Return the [X, Y] coordinate for the center point of the cell that contains the specified text.  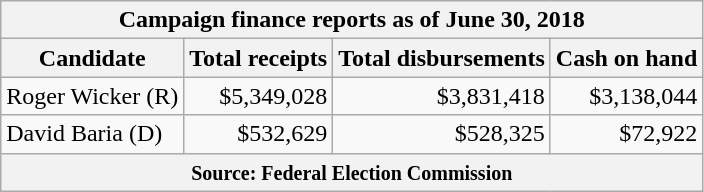
$5,349,028 [258, 96]
Roger Wicker (R) [92, 96]
David Baria (D) [92, 134]
Total disbursements [442, 58]
$528,325 [442, 134]
Candidate [92, 58]
$3,138,044 [626, 96]
Campaign finance reports as of June 30, 2018 [352, 20]
$532,629 [258, 134]
Cash on hand [626, 58]
Source: Federal Election Commission [352, 172]
$3,831,418 [442, 96]
Total receipts [258, 58]
$72,922 [626, 134]
